Search for the cell housing the specified text and yield its (X, Y) center coordinate. 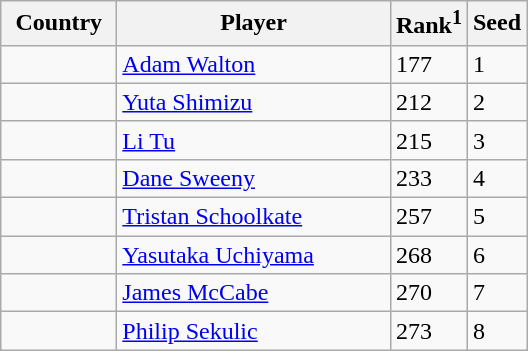
7 (496, 293)
8 (496, 331)
James McCabe (254, 293)
4 (496, 178)
3 (496, 140)
Dane Sweeny (254, 178)
Tristan Schoolkate (254, 217)
Yuta Shimizu (254, 102)
177 (428, 64)
5 (496, 217)
273 (428, 331)
215 (428, 140)
212 (428, 102)
Country (59, 24)
270 (428, 293)
6 (496, 255)
Li Tu (254, 140)
Seed (496, 24)
257 (428, 217)
2 (496, 102)
Philip Sekulic (254, 331)
1 (496, 64)
233 (428, 178)
Rank1 (428, 24)
Yasutaka Uchiyama (254, 255)
Player (254, 24)
268 (428, 255)
Adam Walton (254, 64)
